Search for the cell housing the specified text and yield its [X, Y] center coordinate. 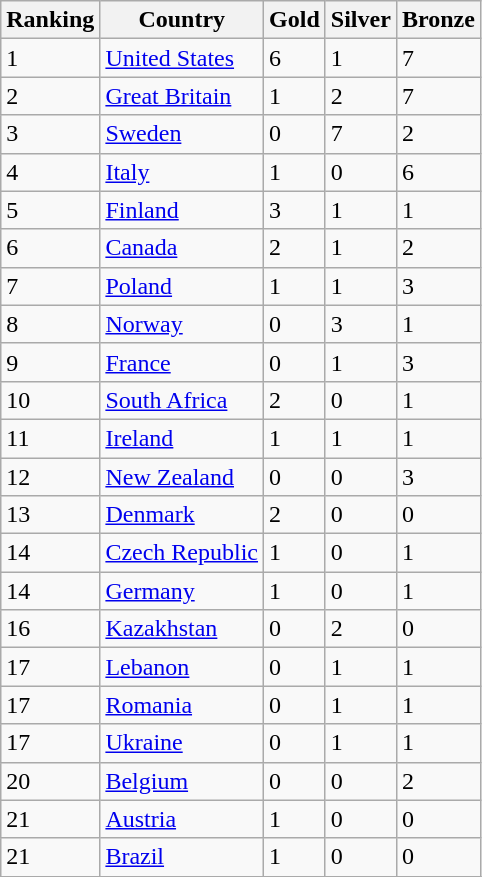
France [182, 362]
Great Britain [182, 96]
United States [182, 58]
Kazakhstan [182, 629]
Denmark [182, 515]
Sweden [182, 134]
Norway [182, 324]
Poland [182, 286]
Austria [182, 819]
Finland [182, 210]
10 [50, 400]
Italy [182, 172]
Lebanon [182, 667]
Romania [182, 705]
Country [182, 20]
20 [50, 781]
Czech Republic [182, 553]
11 [50, 438]
Brazil [182, 857]
Silver [360, 20]
9 [50, 362]
Ireland [182, 438]
4 [50, 172]
Ukraine [182, 743]
Bronze [438, 20]
Gold [295, 20]
Germany [182, 591]
South Africa [182, 400]
13 [50, 515]
Canada [182, 248]
12 [50, 477]
8 [50, 324]
5 [50, 210]
Belgium [182, 781]
Ranking [50, 20]
New Zealand [182, 477]
16 [50, 629]
